Return [X, Y] of the center of cell containing provided text 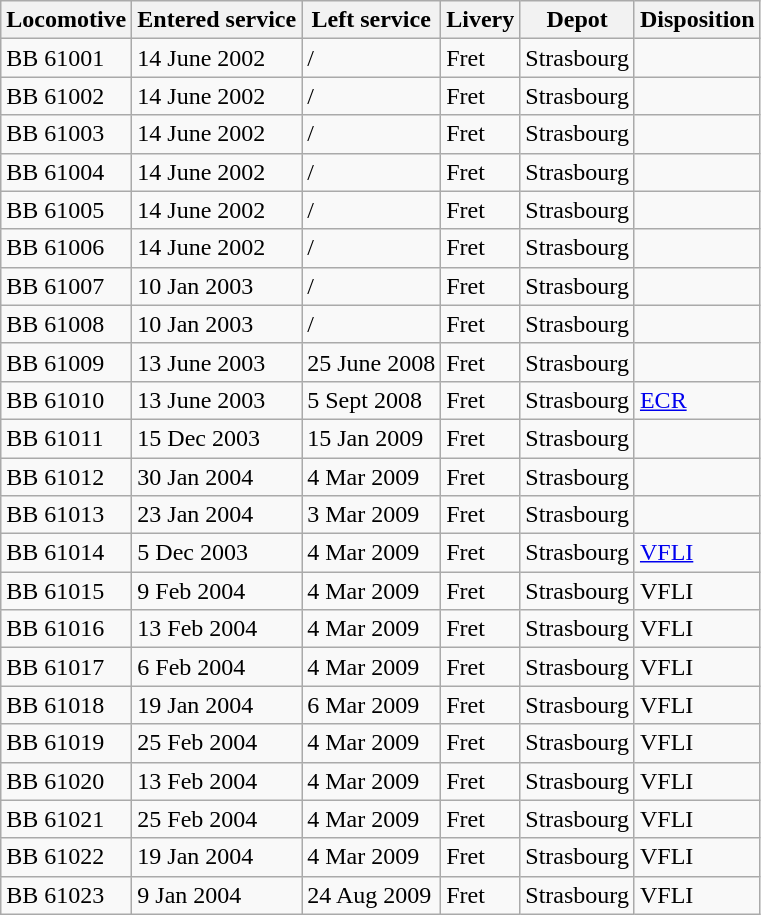
6 Feb 2004 [217, 667]
BB 61009 [66, 362]
BB 61004 [66, 172]
25 June 2008 [372, 362]
BB 61008 [66, 324]
Left service [372, 20]
BB 61019 [66, 743]
BB 61018 [66, 705]
24 Aug 2009 [372, 895]
BB 61003 [66, 134]
Disposition [697, 20]
BB 61014 [66, 553]
BB 61006 [66, 248]
BB 61016 [66, 629]
BB 61021 [66, 819]
3 Mar 2009 [372, 515]
BB 61007 [66, 286]
BB 61012 [66, 477]
Entered service [217, 20]
23 Jan 2004 [217, 515]
Locomotive [66, 20]
BB 61013 [66, 515]
5 Sept 2008 [372, 400]
9 Feb 2004 [217, 591]
ECR [697, 400]
BB 61015 [66, 591]
BB 61017 [66, 667]
Livery [480, 20]
BB 61023 [66, 895]
BB 61022 [66, 857]
BB 61020 [66, 781]
15 Jan 2009 [372, 438]
BB 61011 [66, 438]
BB 61001 [66, 58]
BB 61005 [66, 210]
6 Mar 2009 [372, 705]
5 Dec 2003 [217, 553]
Depot [578, 20]
BB 61002 [66, 96]
BB 61010 [66, 400]
15 Dec 2003 [217, 438]
9 Jan 2004 [217, 895]
30 Jan 2004 [217, 477]
